Search for the cell housing the specified text and yield its [x, y] center coordinate. 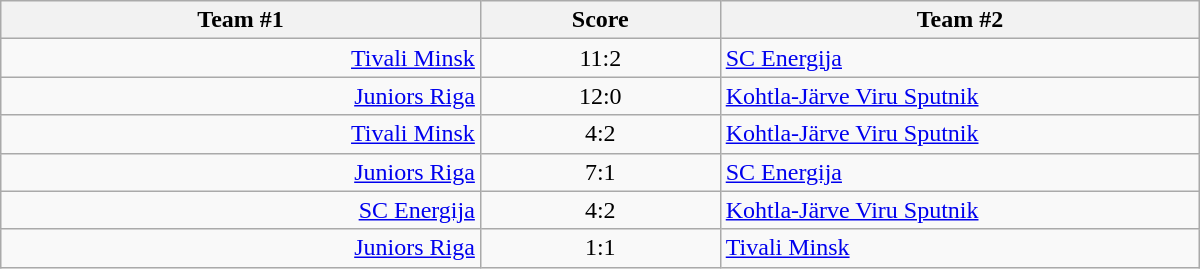
7:1 [600, 172]
1:1 [600, 248]
11:2 [600, 58]
Team #1 [241, 20]
Team #2 [960, 20]
Score [600, 20]
12:0 [600, 96]
